Identify which cell holds the provided text, then report its [x, y] central coordinate. 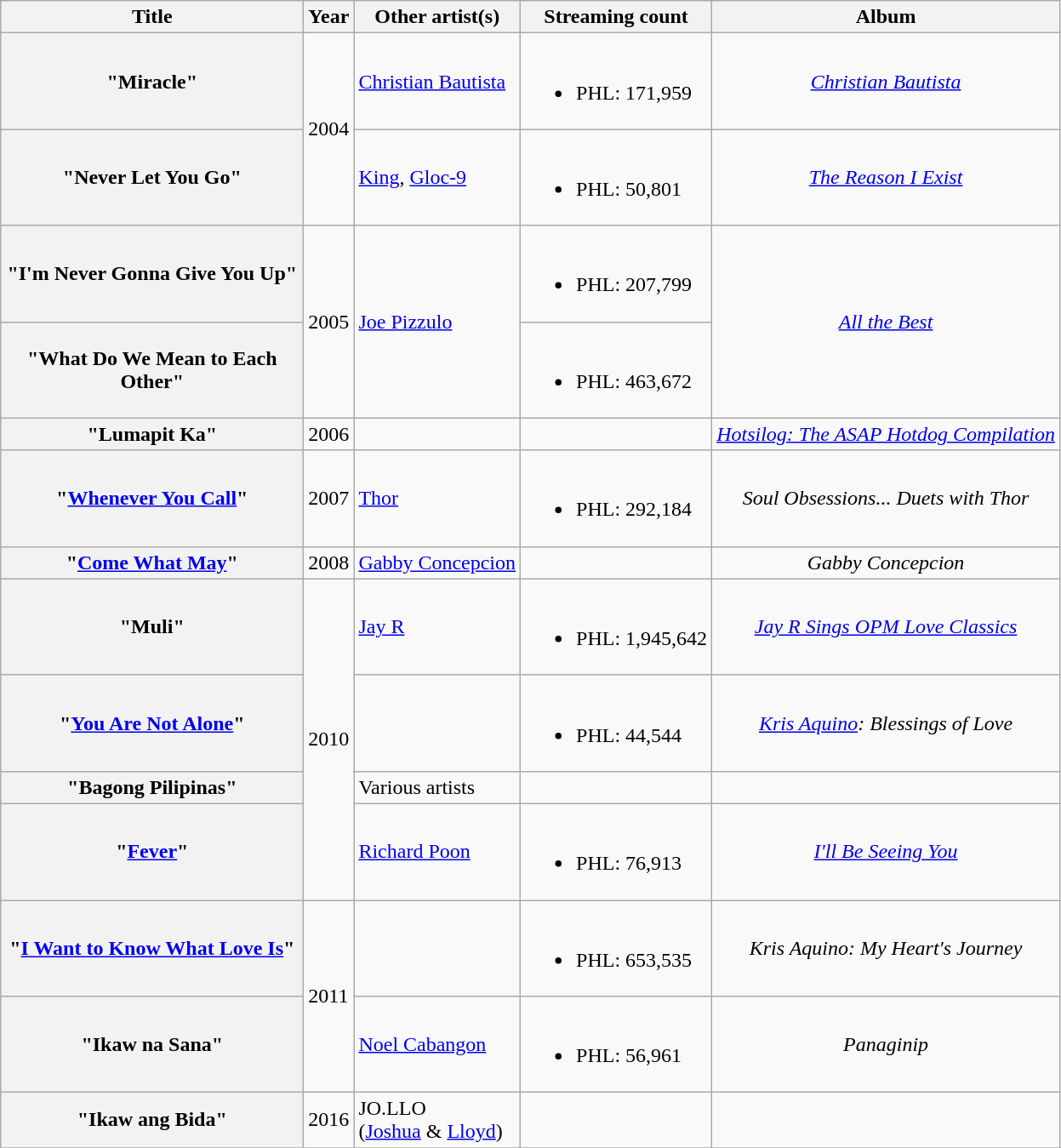
Kris Aquino: Blessings of Love [887, 723]
"Ikaw ang Bida" [152, 1120]
Various artists [437, 787]
PHL: 653,535 [616, 948]
PHL: 292,184 [616, 499]
"What Do We Mean to Each Other" [152, 369]
Noel Cabangon [437, 1045]
"Never Let You Go" [152, 177]
Album [887, 17]
Jay R Sings OPM Love Classics [887, 626]
I'll Be Seeing You [887, 851]
Title [152, 17]
PHL: 56,961 [616, 1045]
Soul Obsessions... Duets with Thor [887, 499]
Hotsilog: The ASAP Hotdog Compilation [887, 434]
"Lumapit Ka" [152, 434]
"Whenever You Call" [152, 499]
Richard Poon [437, 851]
"Miracle" [152, 82]
2010 [328, 739]
Other artist(s) [437, 17]
"Bagong Pilipinas" [152, 787]
PHL: 207,799 [616, 274]
Joe Pizzulo [437, 322]
Streaming count [616, 17]
Year [328, 17]
JO.LLO(Joshua & Lloyd) [437, 1120]
Jay R [437, 626]
PHL: 44,544 [616, 723]
PHL: 1,945,642 [616, 626]
"Fever" [152, 851]
2004 [328, 129]
"Come What May" [152, 563]
2007 [328, 499]
PHL: 76,913 [616, 851]
2011 [328, 997]
2008 [328, 563]
2016 [328, 1120]
"I'm Never Gonna Give You Up" [152, 274]
King, Gloc-9 [437, 177]
PHL: 463,672 [616, 369]
All the Best [887, 322]
Thor [437, 499]
PHL: 50,801 [616, 177]
"You Are Not Alone" [152, 723]
"Muli" [152, 626]
2005 [328, 322]
Kris Aquino: My Heart's Journey [887, 948]
"I Want to Know What Love Is" [152, 948]
The Reason I Exist [887, 177]
Panaginip [887, 1045]
PHL: 171,959 [616, 82]
2006 [328, 434]
"Ikaw na Sana" [152, 1045]
